Capture the cell that displays the provided text and extract its (x, y) central coordinate. 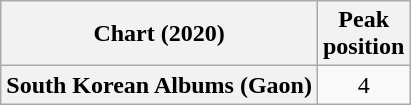
Chart (2020) (160, 34)
4 (363, 85)
South Korean Albums (Gaon) (160, 85)
Peakposition (363, 34)
